Search for the cell housing the specified text and yield its (X, Y) center coordinate. 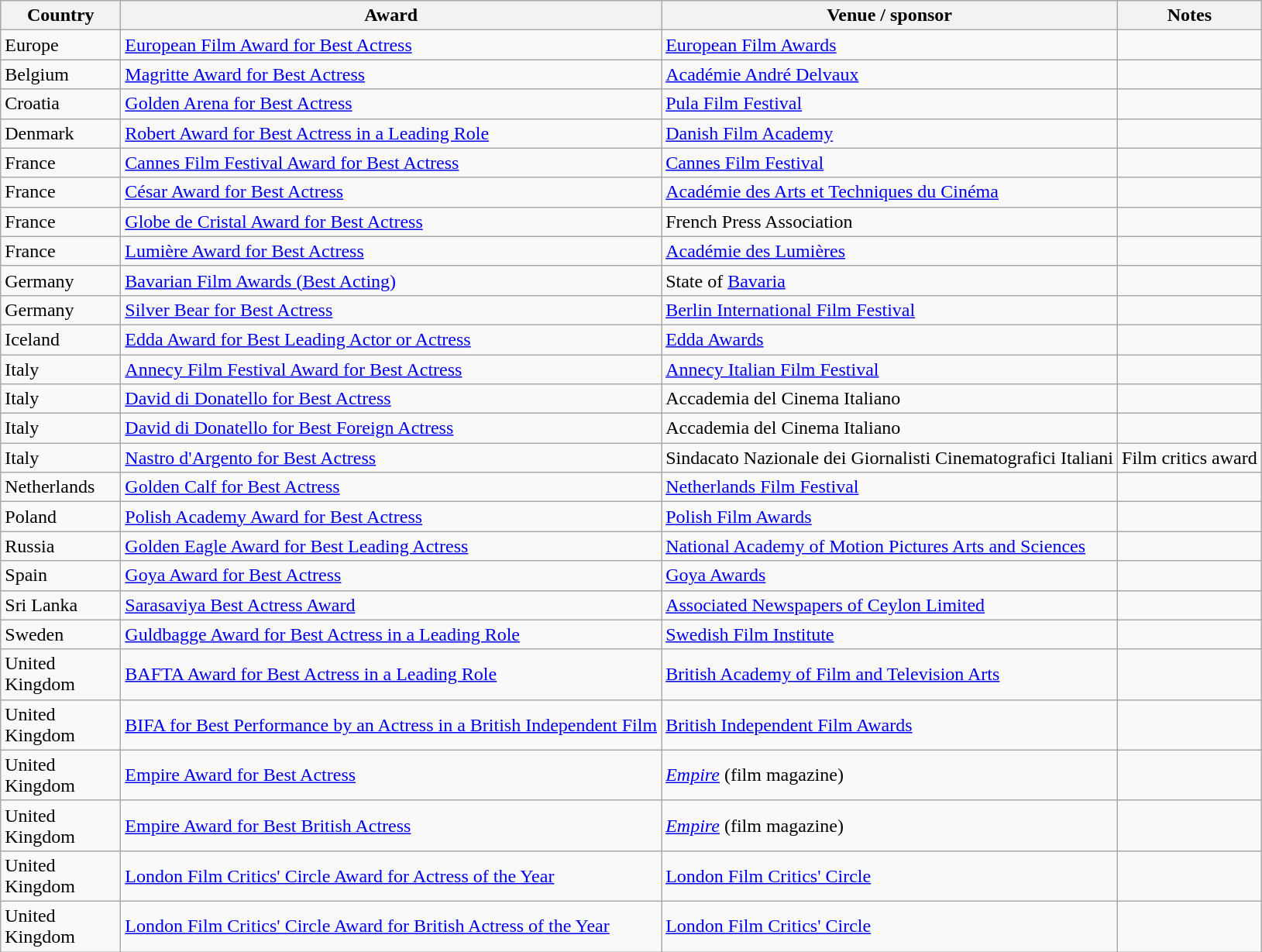
Polish Film Awards (889, 517)
Académie des Lumières (889, 251)
Goya Awards (889, 576)
Poland (60, 517)
Danish Film Academy (889, 133)
Golden Calf for Best Actress (391, 487)
Sweden (60, 634)
Pula Film Festival (889, 104)
Cannes Film Festival (889, 163)
David di Donatello for Best Actress (391, 399)
European Film Awards (889, 45)
French Press Association (889, 222)
Nastro d'Argento for Best Actress (391, 458)
Iceland (60, 339)
Annecy Italian Film Festival (889, 369)
Country (60, 15)
Sarasaviya Best Actress Award (391, 605)
Empire Award for Best Actress (391, 775)
State of Bavaria (889, 280)
British Independent Film Awards (889, 725)
Lumière Award for Best Actress (391, 251)
Globe de Cristal Award for Best Actress (391, 222)
Notes (1190, 15)
Film critics award (1190, 458)
Sindacato Nazionale dei Giornalisti Cinematografici Italiani (889, 458)
César Award for Best Actress (391, 192)
Berlin International Film Festival (889, 310)
Polish Academy Award for Best Actress (391, 517)
European Film Award for Best Actress (391, 45)
Guldbagge Award for Best Actress in a Leading Role (391, 634)
National Academy of Motion Pictures Arts and Sciences (889, 546)
David di Donatello for Best Foreign Actress (391, 428)
Spain (60, 576)
Bavarian Film Awards (Best Acting) (391, 280)
Sri Lanka (60, 605)
Robert Award for Best Actress in a Leading Role (391, 133)
Goya Award for Best Actress (391, 576)
British Academy of Film and Television Arts (889, 674)
Silver Bear for Best Actress (391, 310)
BAFTA Award for Best Actress in a Leading Role (391, 674)
Denmark (60, 133)
Golden Eagle Award for Best Leading Actress (391, 546)
Edda Awards (889, 339)
Académie André Delvaux (889, 74)
BIFA for Best Performance by an Actress in a British Independent Film (391, 725)
London Film Critics' Circle Award for British Actress of the Year (391, 926)
London Film Critics' Circle Award for Actress of the Year (391, 875)
Croatia (60, 104)
Académie des Arts et Techniques du Cinéma (889, 192)
Empire Award for Best British Actress (391, 826)
Russia (60, 546)
Swedish Film Institute (889, 634)
Magritte Award for Best Actress (391, 74)
Award (391, 15)
Netherlands (60, 487)
Netherlands Film Festival (889, 487)
Belgium (60, 74)
Cannes Film Festival Award for Best Actress (391, 163)
Golden Arena for Best Actress (391, 104)
Annecy Film Festival Award for Best Actress (391, 369)
Venue / sponsor (889, 15)
Edda Award for Best Leading Actor or Actress (391, 339)
Associated Newspapers of Ceylon Limited (889, 605)
Europe (60, 45)
